Pinpoint the cell where the given text exists, returning its (x, y) midpoint coordinate. 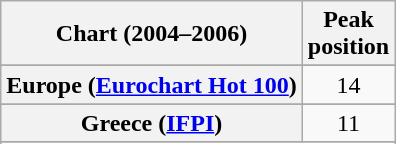
Peakposition (348, 34)
11 (348, 123)
Europe (Eurochart Hot 100) (152, 85)
Greece (IFPI) (152, 123)
Chart (2004–2006) (152, 34)
14 (348, 85)
